Locate the cell with the specified text and output its [x, y] center coordinate. 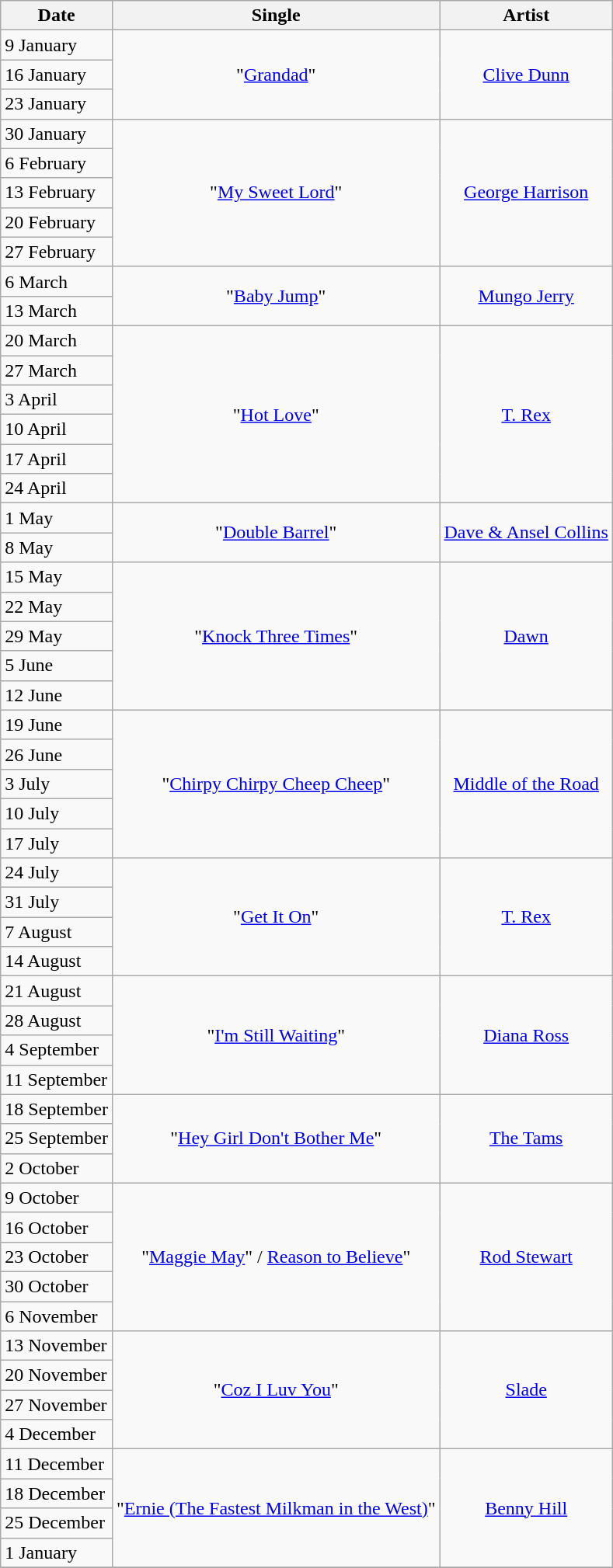
Single [276, 16]
Middle of the Road [526, 784]
21 August [57, 991]
The Tams [526, 1139]
23 January [57, 104]
"Ernie (The Fastest Milkman in the West)" [276, 1508]
"Coz I Luv You" [276, 1390]
Dawn [526, 636]
Benny Hill [526, 1508]
18 September [57, 1109]
1 January [57, 1552]
10 July [57, 813]
13 February [57, 193]
11 December [57, 1464]
"Knock Three Times" [276, 636]
28 August [57, 1020]
25 September [57, 1139]
"Hot Love" [276, 414]
Date [57, 16]
20 March [57, 340]
"Double Barrel" [276, 533]
Clive Dunn [526, 75]
24 July [57, 873]
23 October [57, 1257]
7 August [57, 932]
13 March [57, 311]
20 November [57, 1375]
"Baby Jump" [276, 296]
Artist [526, 16]
9 October [57, 1198]
14 August [57, 961]
6 November [57, 1316]
29 May [57, 636]
11 September [57, 1080]
16 October [57, 1227]
1 May [57, 518]
3 July [57, 784]
5 June [57, 666]
"Chirpy Chirpy Cheep Cheep" [276, 784]
30 October [57, 1286]
15 May [57, 577]
"Grandad" [276, 75]
6 March [57, 281]
"Get It On" [276, 917]
19 June [57, 725]
Rod Stewart [526, 1257]
30 January [57, 134]
Slade [526, 1390]
"Maggie May" / Reason to Believe" [276, 1257]
27 March [57, 370]
2 October [57, 1168]
25 December [57, 1523]
George Harrison [526, 193]
26 June [57, 754]
17 April [57, 459]
8 May [57, 548]
Dave & Ansel Collins [526, 533]
22 May [57, 607]
"My Sweet Lord" [276, 193]
31 July [57, 902]
4 September [57, 1050]
4 December [57, 1434]
9 January [57, 45]
18 December [57, 1493]
12 June [57, 695]
3 April [57, 400]
16 January [57, 75]
10 April [57, 429]
6 February [57, 163]
"Hey Girl Don't Bother Me" [276, 1139]
13 November [57, 1346]
24 April [57, 488]
Diana Ross [526, 1035]
Mungo Jerry [526, 296]
"I'm Still Waiting" [276, 1035]
20 February [57, 222]
17 July [57, 843]
27 February [57, 252]
27 November [57, 1405]
